Return the [x, y] coordinate for the center point of the cell that contains the specified text.  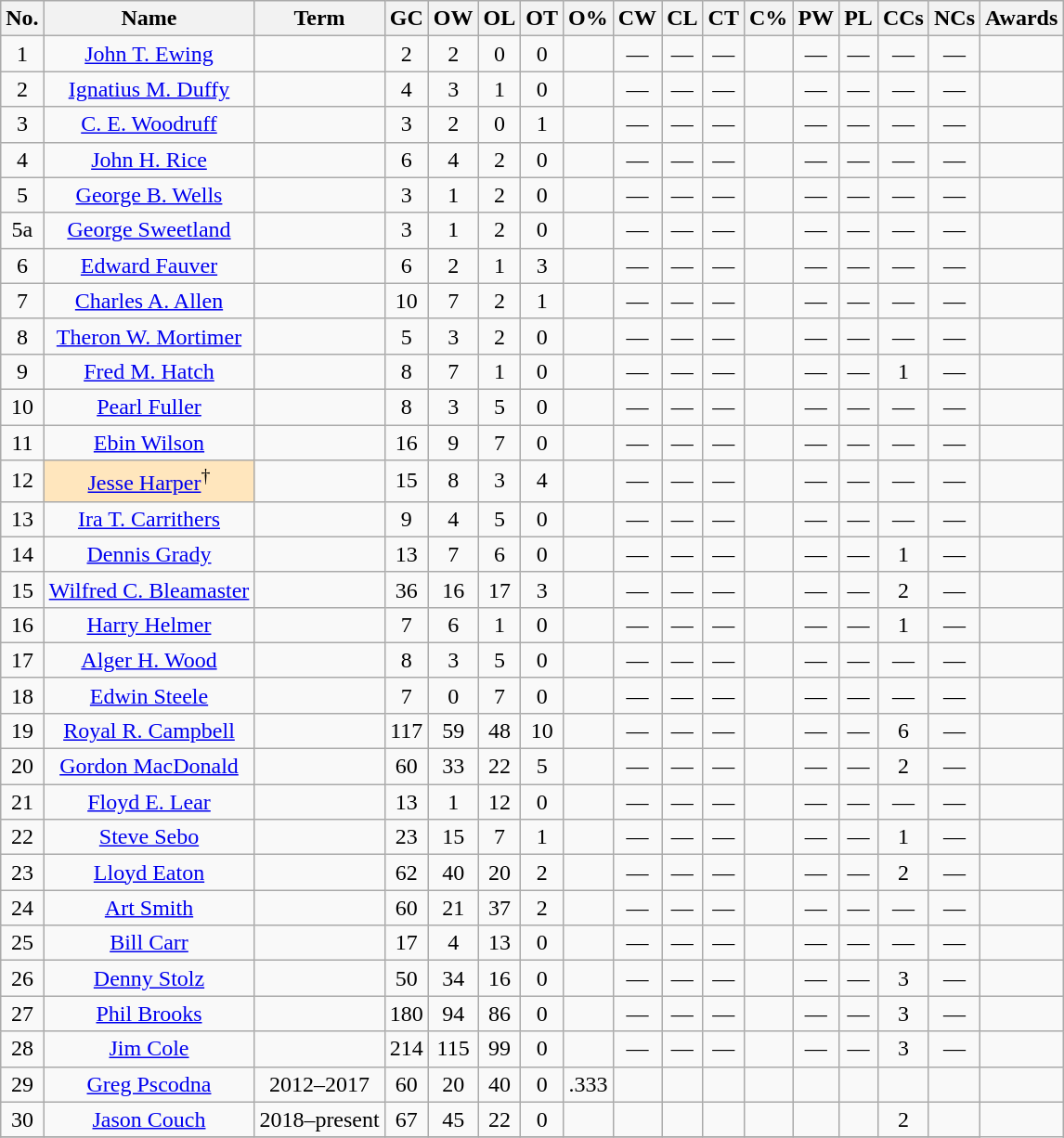
19 [22, 731]
Ebin Wilson [149, 443]
36 [407, 589]
John H. Rice [149, 160]
Term [319, 19]
Bill Carr [149, 943]
Harry Helmer [149, 625]
94 [453, 1014]
Edwin Steele [149, 695]
28 [22, 1049]
OW [453, 19]
Pearl Fuller [149, 407]
Jim Cole [149, 1049]
Jason Couch [149, 1119]
OL [500, 19]
11 [22, 443]
37 [500, 908]
GC [407, 19]
Jesse Harper† [149, 481]
Edward Fauver [149, 265]
99 [500, 1049]
115 [453, 1049]
CL [682, 19]
214 [407, 1049]
George B. Wells [149, 195]
Charles A. Allen [149, 301]
Dennis Grady [149, 554]
24 [22, 908]
CW [637, 19]
Gordon MacDonald [149, 767]
PW [816, 19]
OT [542, 19]
Fred M. Hatch [149, 371]
Name [149, 19]
Steve Sebo [149, 837]
50 [407, 978]
2012–2017 [319, 1084]
27 [22, 1014]
2018–present [319, 1119]
117 [407, 731]
NCs [954, 19]
Phil Brooks [149, 1014]
67 [407, 1119]
Awards [1021, 19]
26 [22, 978]
45 [453, 1119]
No. [22, 19]
34 [453, 978]
C% [768, 19]
30 [22, 1119]
Theron W. Mortimer [149, 336]
180 [407, 1014]
Greg Pscodna [149, 1084]
PL [859, 19]
CT [723, 19]
Ignatius M. Duffy [149, 89]
.333 [589, 1084]
Lloyd Eaton [149, 873]
Denny Stolz [149, 978]
Wilfred C. Bleamaster [149, 589]
Ira T. Carrithers [149, 519]
29 [22, 1084]
14 [22, 554]
33 [453, 767]
62 [407, 873]
Royal R. Campbell [149, 731]
Floyd E. Lear [149, 802]
John T. Ewing [149, 54]
George Sweetland [149, 230]
18 [22, 695]
O% [589, 19]
C. E. Woodruff [149, 124]
Alger H. Wood [149, 660]
25 [22, 943]
59 [453, 731]
86 [500, 1014]
CCs [902, 19]
Art Smith [149, 908]
48 [500, 731]
5a [22, 230]
